Detect which cell encompasses the target text, then output its (x, y) center coordinate. 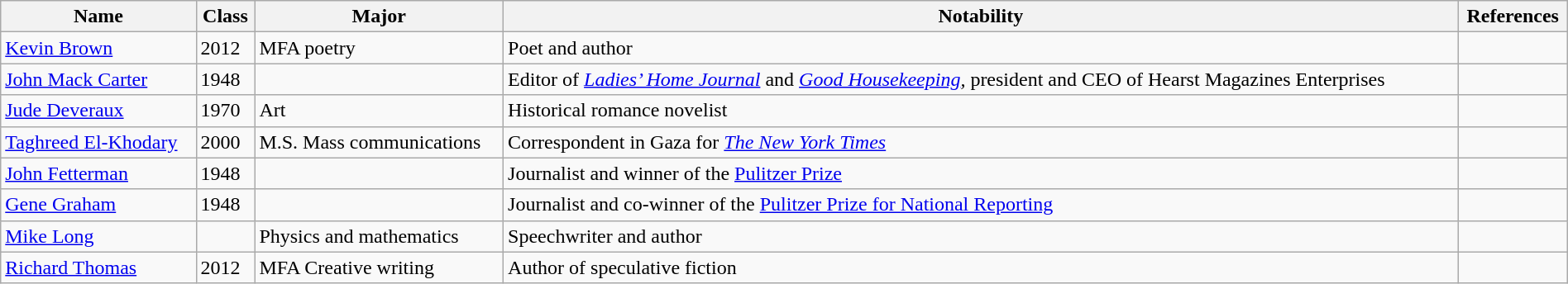
John Fetterman (98, 173)
Historical romance novelist (981, 111)
Gene Graham (98, 205)
References (1513, 17)
Jude Deveraux (98, 111)
Art (379, 111)
MFA poetry (379, 48)
Poet and author (981, 48)
M.S. Mass communications (379, 142)
Richard Thomas (98, 267)
Name (98, 17)
Author of speculative fiction (981, 267)
Journalist and winner of the Pulitzer Prize (981, 173)
Journalist and co-winner of the Pulitzer Prize for National Reporting (981, 205)
John Mack Carter (98, 79)
Mike Long (98, 236)
Major (379, 17)
Editor of Ladies’ Home Journal and Good Housekeeping, president and CEO of Hearst Magazines Enterprises (981, 79)
Physics and mathematics (379, 236)
Speechwriter and author (981, 236)
2000 (225, 142)
Kevin Brown (98, 48)
MFA Creative writing (379, 267)
1970 (225, 111)
Correspondent in Gaza for The New York Times (981, 142)
Class (225, 17)
Notability (981, 17)
Taghreed El-Khodary (98, 142)
